Find where the given text appears and provide that cell's center as [x, y] coordinate. 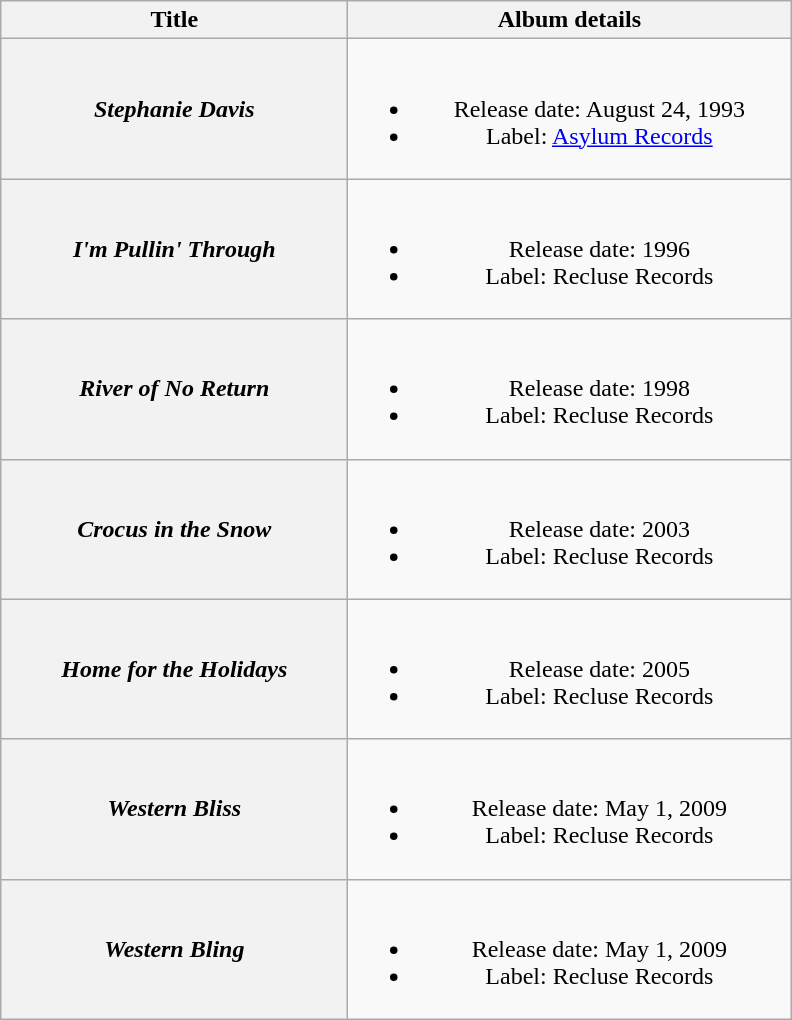
Western Bling [174, 949]
Western Bliss [174, 809]
Title [174, 20]
Home for the Holidays [174, 669]
Release date: 1998Label: Recluse Records [570, 389]
Release date: 2003Label: Recluse Records [570, 529]
Stephanie Davis [174, 109]
Album details [570, 20]
Crocus in the Snow [174, 529]
Release date: 1996Label: Recluse Records [570, 249]
I'm Pullin' Through [174, 249]
River of No Return [174, 389]
Release date: August 24, 1993Label: Asylum Records [570, 109]
Release date: 2005Label: Recluse Records [570, 669]
